Search for the cell housing the specified text and yield its [X, Y] center coordinate. 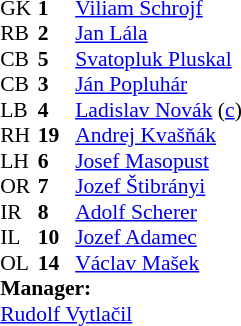
10 [57, 237]
8 [57, 212]
4 [57, 110]
OR [19, 187]
LH [19, 161]
RB [19, 33]
14 [57, 263]
OL [19, 263]
RH [19, 135]
IR [19, 212]
2 [57, 33]
5 [57, 59]
IL [19, 237]
7 [57, 187]
LB [19, 110]
3 [57, 85]
19 [57, 135]
6 [57, 161]
